Detect which cell encompasses the target text, then output its [X, Y] center coordinate. 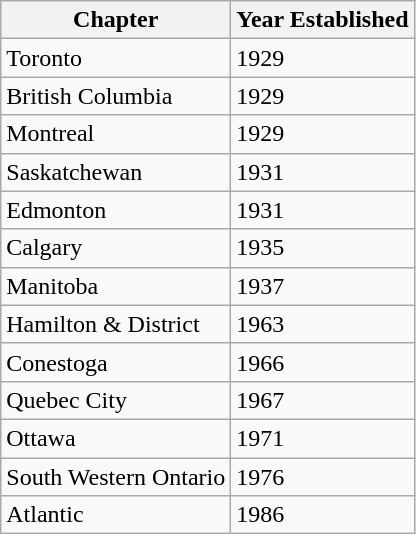
Quebec City [116, 400]
Calgary [116, 248]
1935 [322, 248]
Hamilton & District [116, 324]
1966 [322, 362]
Atlantic [116, 515]
Toronto [116, 58]
Year Established [322, 20]
1971 [322, 438]
1976 [322, 477]
Ottawa [116, 438]
South Western Ontario [116, 477]
1963 [322, 324]
Chapter [116, 20]
Manitoba [116, 286]
1967 [322, 400]
Saskatchewan [116, 172]
1937 [322, 286]
Edmonton [116, 210]
British Columbia [116, 96]
Montreal [116, 134]
1986 [322, 515]
Conestoga [116, 362]
